Determine the (X, Y) coordinate at the center of the cell enclosing the given text.  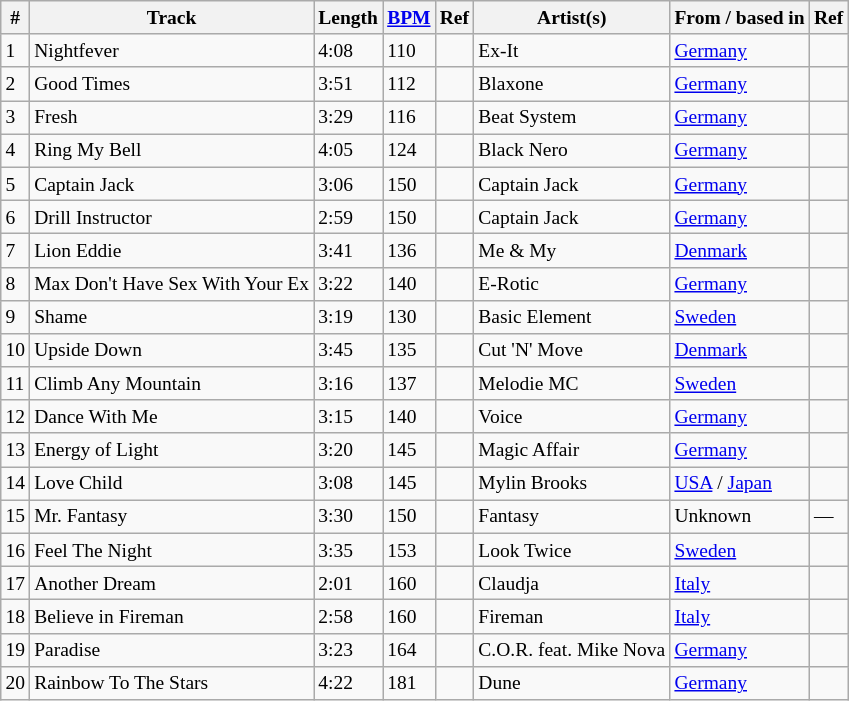
4 (16, 150)
8 (16, 284)
124 (410, 150)
3:06 (348, 184)
From / based in (740, 18)
C.O.R. feat. Mike Nova (572, 650)
3:35 (348, 550)
Mr. Fantasy (172, 516)
130 (410, 316)
17 (16, 584)
Artist(s) (572, 18)
Fantasy (572, 516)
Believe in Fireman (172, 616)
Ex-It (572, 50)
Unknown (740, 516)
Drill Instructor (172, 216)
6 (16, 216)
Shame (172, 316)
Blaxone (572, 84)
153 (410, 550)
— (828, 516)
Another Dream (172, 584)
11 (16, 384)
E-Rotic (572, 284)
2 (16, 84)
Fresh (172, 118)
Claudja (572, 584)
4:22 (348, 682)
3:41 (348, 250)
136 (410, 250)
Dune (572, 682)
Nightfever (172, 50)
Rainbow To The Stars (172, 682)
Cut 'N' Move (572, 350)
3:08 (348, 484)
9 (16, 316)
Paradise (172, 650)
Basic Element (572, 316)
Black Nero (572, 150)
Magic Affair (572, 450)
Energy of Light (172, 450)
Ring My Bell (172, 150)
4:05 (348, 150)
2:58 (348, 616)
Fireman (572, 616)
135 (410, 350)
USA / Japan (740, 484)
3:23 (348, 650)
181 (410, 682)
3:19 (348, 316)
Max Don't Have Sex With Your Ex (172, 284)
5 (16, 184)
10 (16, 350)
Upside Down (172, 350)
Love Child (172, 484)
3 (16, 118)
164 (410, 650)
14 (16, 484)
116 (410, 118)
16 (16, 550)
3:16 (348, 384)
3:51 (348, 84)
Good Times (172, 84)
Voice (572, 416)
2:01 (348, 584)
Dance With Me (172, 416)
Lion Eddie (172, 250)
13 (16, 450)
112 (410, 84)
3:30 (348, 516)
15 (16, 516)
Track (172, 18)
Feel The Night (172, 550)
137 (410, 384)
Mylin Brooks (572, 484)
19 (16, 650)
# (16, 18)
18 (16, 616)
2:59 (348, 216)
Climb Any Mountain (172, 384)
1 (16, 50)
3:45 (348, 350)
20 (16, 682)
Length (348, 18)
4:08 (348, 50)
3:15 (348, 416)
7 (16, 250)
Beat System (572, 118)
12 (16, 416)
110 (410, 50)
3:29 (348, 118)
Melodie MC (572, 384)
Look Twice (572, 550)
3:22 (348, 284)
Me & My (572, 250)
3:20 (348, 450)
BPM (410, 18)
